Capture the cell that displays the provided text and extract its [x, y] central coordinate. 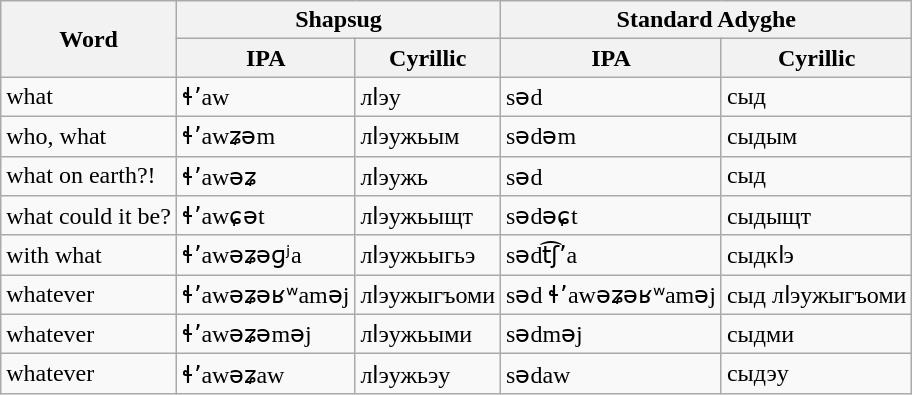
sədəɕt [612, 216]
səd ɬʼawəʑəʁʷaməj [612, 295]
лӏэужьыгьэ [428, 255]
лӏэу [428, 97]
with what [89, 255]
сыдэу [816, 374]
what [89, 97]
сыдкӏэ [816, 255]
sədməj [612, 334]
what could it be? [89, 216]
сыдми [816, 334]
лӏэужь [428, 176]
who, what [89, 136]
сыд лӏэужыгъоми [816, 295]
sədaw [612, 374]
ɬʼawəʑəɡʲa [266, 255]
what on earth?! [89, 176]
ɬʼawəʑ [266, 176]
ɬʼaw [266, 97]
лӏэужыгъоми [428, 295]
лӏэужьэу [428, 374]
лӏэужьыми [428, 334]
сыдыщт [816, 216]
sədt͡ʃʼa [612, 255]
сыдым [816, 136]
Shapsug [338, 20]
Standard Adyghe [706, 20]
ɬʼawɕət [266, 216]
лӏэужьыщт [428, 216]
ɬʼawəʑəʁʷaməj [266, 295]
лӏэужьым [428, 136]
Word [89, 39]
ɬʼawəʑəməj [266, 334]
sədəm [612, 136]
ɬʼawəʑaw [266, 374]
ɬʼawʑəm [266, 136]
